Extract the [x, y] coordinate from the center of the cell holding the provided text.  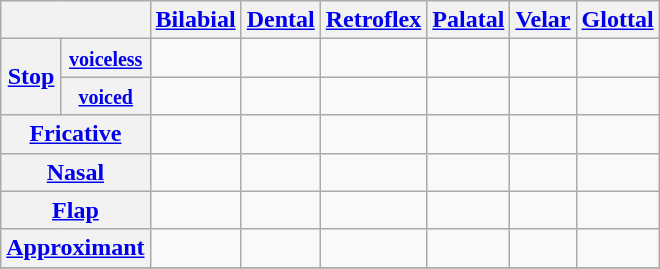
Bilabial [196, 20]
Stop [32, 77]
Palatal [468, 20]
Glottal [618, 20]
voiceless [106, 58]
Retroflex [374, 20]
Approximant [76, 248]
Velar [543, 20]
Dental [280, 20]
Nasal [76, 172]
Flap [76, 210]
voiced [106, 96]
Fricative [76, 134]
